Extract the (X, Y) coordinate from the center of the cell holding the provided text.  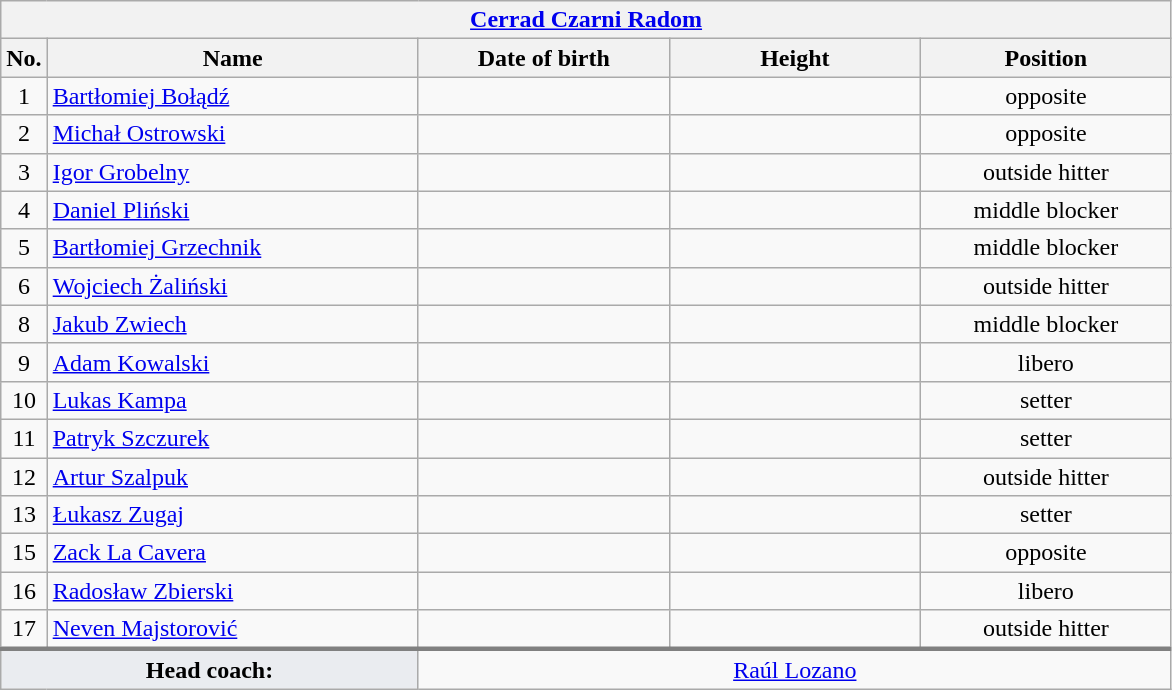
4 (24, 210)
Łukasz Zugaj (232, 515)
Cerrad Czarni Radom (586, 20)
Raúl Lozano (794, 669)
Adam Kowalski (232, 362)
11 (24, 438)
8 (24, 324)
Michał Ostrowski (232, 134)
16 (24, 591)
Height (794, 58)
2 (24, 134)
12 (24, 477)
9 (24, 362)
Neven Majstorović (232, 630)
Artur Szalpuk (232, 477)
Date of birth (544, 58)
Zack La Cavera (232, 553)
5 (24, 248)
Igor Grobelny (232, 172)
10 (24, 400)
Name (232, 58)
Bartłomiej Grzechnik (232, 248)
3 (24, 172)
1 (24, 96)
6 (24, 286)
Patryk Szczurek (232, 438)
Radosław Zbierski (232, 591)
No. (24, 58)
Daniel Pliński (232, 210)
Lukas Kampa (232, 400)
17 (24, 630)
Head coach: (210, 669)
Bartłomiej Bołądź (232, 96)
Position (1046, 58)
15 (24, 553)
13 (24, 515)
Jakub Zwiech (232, 324)
Wojciech Żaliński (232, 286)
